For the text-containing cell, return its midpoint in (X, Y) coordinate format. 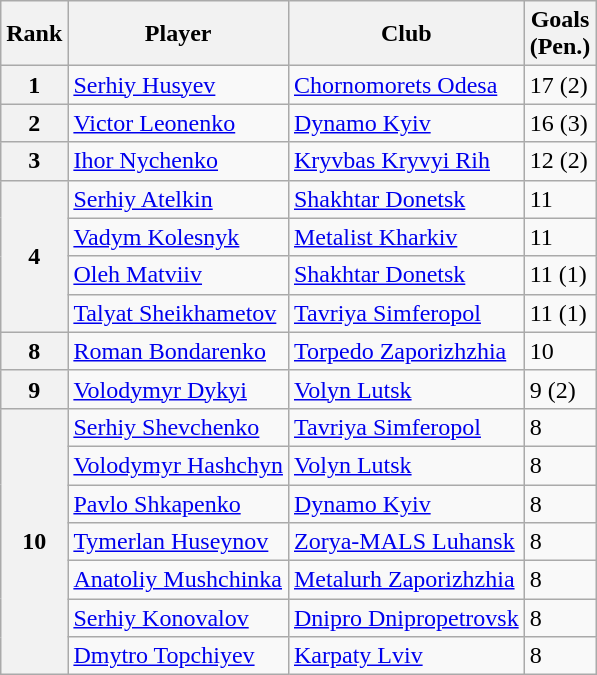
4 (34, 256)
12 (2) (560, 161)
Volodymyr Hashchyn (178, 465)
Roman Bondarenko (178, 351)
Chornomorets Odesa (406, 85)
Metalurh Zaporizhzhia (406, 580)
Dmytro Topchiyev (178, 656)
Talyat Sheikhametov (178, 313)
Serhiy Shevchenko (178, 427)
Club (406, 34)
Victor Leonenko (178, 123)
Vadym Kolesnyk (178, 237)
Dnipro Dnipropetrovsk (406, 618)
Zorya-MALS Luhansk (406, 542)
1 (34, 85)
Torpedo Zaporizhzhia (406, 351)
Oleh Matviiv (178, 275)
17 (2) (560, 85)
Pavlo Shkapenko (178, 503)
Ihor Nychenko (178, 161)
Tymerlan Huseynov (178, 542)
Serhiy Husyev (178, 85)
Player (178, 34)
Volodymyr Dykyi (178, 389)
Serhiy Konovalov (178, 618)
3 (34, 161)
Karpaty Lviv (406, 656)
Serhiy Atelkin (178, 199)
Rank (34, 34)
Kryvbas Kryvyi Rih (406, 161)
Anatoliy Mushchinka (178, 580)
16 (3) (560, 123)
9 (2) (560, 389)
9 (34, 389)
Metalist Kharkiv (406, 237)
Goals(Pen.) (560, 34)
2 (34, 123)
